Capture the cell that displays the provided text and extract its (X, Y) central coordinate. 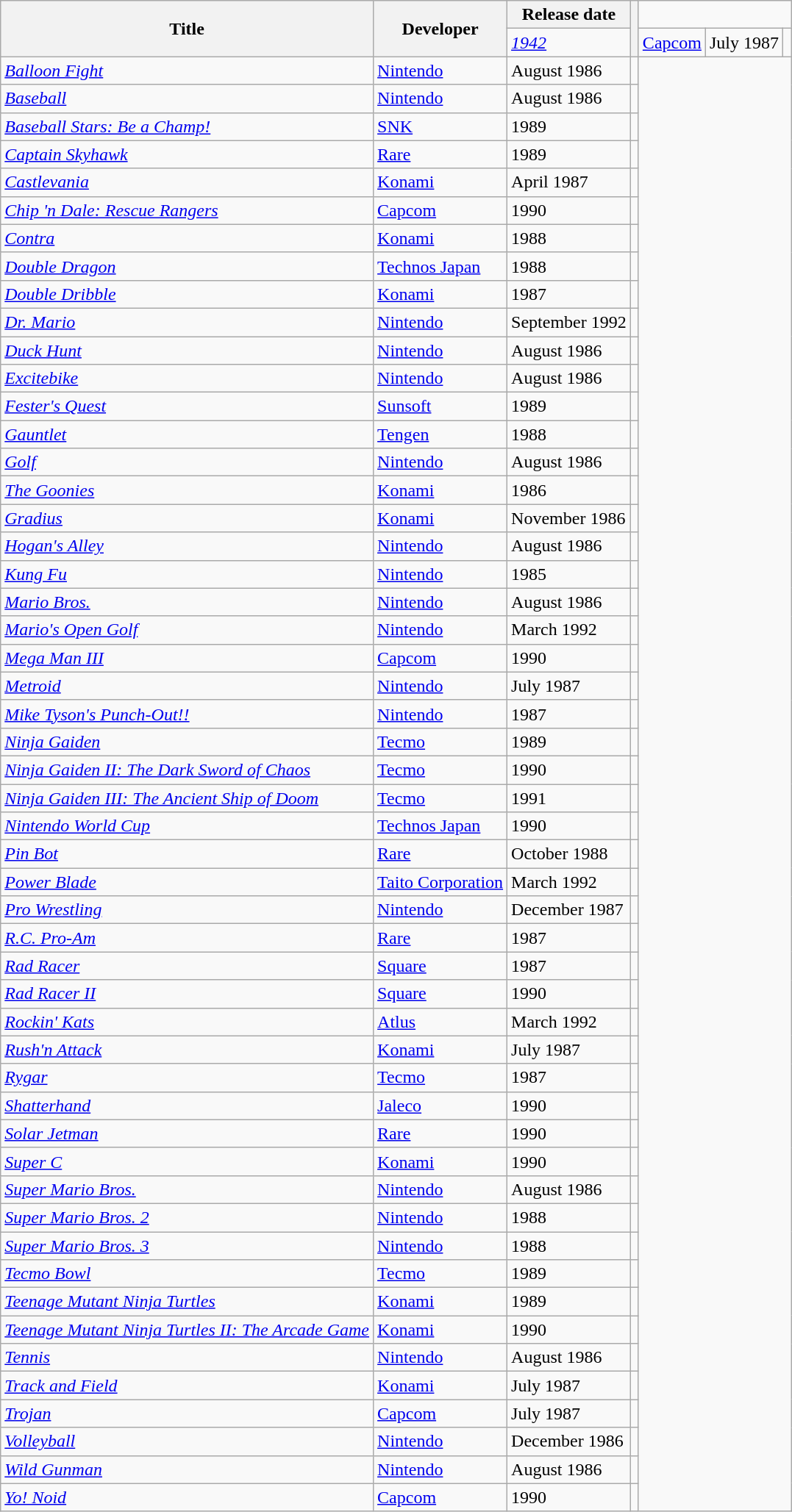
Dr. Mario (187, 322)
April 1987 (569, 182)
Castlevania (187, 182)
Mega Man III (187, 658)
Contra (187, 238)
SNK (440, 126)
Rygar (187, 1078)
Pro Wrestling (187, 910)
Tennis (187, 1358)
1986 (569, 490)
Kung Fu (187, 574)
Rush'n Attack (187, 1050)
1942 (569, 43)
Rad Racer (187, 966)
Mike Tyson's Punch-Out!! (187, 714)
Nintendo World Cup (187, 826)
Captain Skyhawk (187, 154)
1991 (569, 798)
Solar Jetman (187, 1133)
Chip 'n Dale: Rescue Rangers (187, 210)
Yo! Noid (187, 1497)
December 1987 (569, 910)
Jaleco (440, 1106)
R.C. Pro-Am (187, 938)
Power Blade (187, 882)
Mario Bros. (187, 602)
Developer (440, 29)
Teenage Mutant Ninja Turtles (187, 1302)
Excitebike (187, 379)
Metroid (187, 686)
Duck Hunt (187, 351)
Ninja Gaiden II: The Dark Sword of Chaos (187, 770)
Fester's Quest (187, 406)
Pin Bot (187, 854)
Double Dragon (187, 266)
September 1992 (569, 322)
Double Dribble (187, 294)
Trojan (187, 1414)
Teenage Mutant Ninja Turtles II: The Arcade Game (187, 1330)
Hogan's Alley (187, 546)
October 1988 (569, 854)
Gradius (187, 518)
Ninja Gaiden III: The Ancient Ship of Doom (187, 798)
December 1986 (569, 1441)
Gauntlet (187, 434)
Super C (187, 1161)
Wild Gunman (187, 1469)
Balloon Fight (187, 71)
Shatterhand (187, 1106)
Super Mario Bros. 3 (187, 1246)
Tecmo Bowl (187, 1274)
Super Mario Bros. (187, 1189)
Rockin' Kats (187, 1022)
Title (187, 29)
November 1986 (569, 518)
Tengen (440, 434)
Super Mario Bros. 2 (187, 1217)
The Goonies (187, 490)
Volleyball (187, 1441)
Atlus (440, 1022)
Golf (187, 462)
Taito Corporation (440, 882)
Baseball Stars: Be a Champ! (187, 126)
Mario's Open Golf (187, 630)
Baseball (187, 98)
Ninja Gaiden (187, 742)
Rad Racer II (187, 994)
Sunsoft (440, 406)
1985 (569, 574)
Track and Field (187, 1386)
Release date (569, 15)
